Output the (X, Y) coordinate of the center of the cell containing the given text.  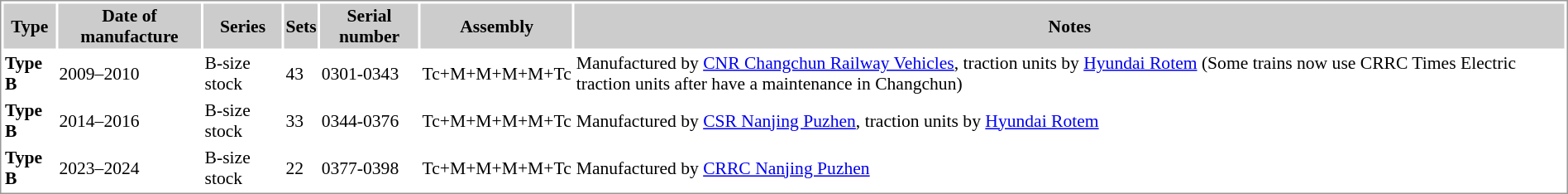
Assembly (496, 26)
0301-0343 (369, 74)
Series (243, 26)
43 (301, 74)
33 (301, 120)
2014–2016 (129, 120)
2023–2024 (129, 168)
Serial number (369, 26)
Date of manufacture (129, 26)
0344-0376 (369, 120)
Manufactured by CRRC Nanjing Puzhen (1069, 168)
Sets (301, 26)
Notes (1069, 26)
22 (301, 168)
0377-0398 (369, 168)
Type (29, 26)
2009–2010 (129, 74)
Manufactured by CSR Nanjing Puzhen, traction units by Hyundai Rotem (1069, 120)
